Output the [x, y] coordinate of the center of the cell containing the given text.  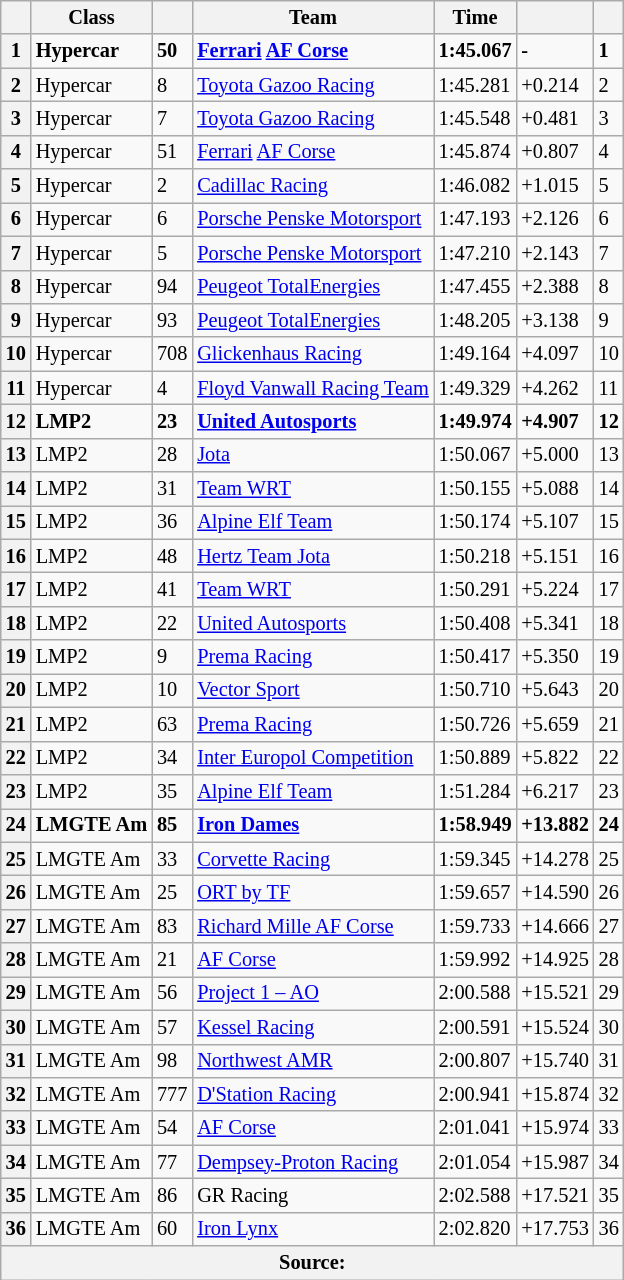
1:50.218 [476, 556]
Jota [312, 455]
Cadillac Racing [312, 186]
98 [172, 1061]
94 [172, 287]
+0.481 [554, 118]
56 [172, 993]
1:59.992 [476, 960]
+15.524 [554, 1027]
1:50.726 [476, 724]
1:45.067 [476, 51]
1:59.345 [476, 859]
83 [172, 926]
1:50.408 [476, 623]
2:01.041 [476, 1128]
2:00.588 [476, 993]
85 [172, 825]
2:02.588 [476, 1195]
2:00.941 [476, 1094]
Time [476, 17]
+5.088 [554, 489]
86 [172, 1195]
Hertz Team Jota [312, 556]
1:50.710 [476, 690]
Corvette Racing [312, 859]
1:50.155 [476, 489]
+5.107 [554, 522]
- [554, 51]
Inter Europol Competition [312, 758]
1:47.455 [476, 287]
1:49.164 [476, 354]
+17.753 [554, 1229]
2:00.591 [476, 1027]
63 [172, 724]
60 [172, 1229]
+4.262 [554, 388]
Vector Sport [312, 690]
93 [172, 320]
Richard Mille AF Corse [312, 926]
1:49.974 [476, 421]
+5.000 [554, 455]
+6.217 [554, 791]
Project 1 – AO [312, 993]
1:50.417 [476, 657]
1:51.284 [476, 791]
ORT by TF [312, 892]
D'Station Racing [312, 1094]
777 [172, 1094]
1:59.657 [476, 892]
Class [92, 17]
+14.666 [554, 926]
+2.388 [554, 287]
1:50.291 [476, 589]
2:00.807 [476, 1061]
+5.341 [554, 623]
1:50.067 [476, 455]
1:48.205 [476, 320]
2:02.820 [476, 1229]
1:50.174 [476, 522]
+13.882 [554, 825]
48 [172, 556]
+14.278 [554, 859]
51 [172, 152]
+15.740 [554, 1061]
Team [312, 17]
50 [172, 51]
1:47.210 [476, 253]
+5.350 [554, 657]
+15.987 [554, 1162]
Floyd Vanwall Racing Team [312, 388]
1:58.949 [476, 825]
1:45.874 [476, 152]
+3.138 [554, 320]
+17.521 [554, 1195]
Source: [312, 1263]
+15.974 [554, 1128]
GR Racing [312, 1195]
1:46.082 [476, 186]
+5.151 [554, 556]
+4.097 [554, 354]
+0.807 [554, 152]
Northwest AMR [312, 1061]
+2.126 [554, 219]
+14.925 [554, 960]
2:01.054 [476, 1162]
+5.822 [554, 758]
+5.659 [554, 724]
+1.015 [554, 186]
Kessel Racing [312, 1027]
+14.590 [554, 892]
1:59.733 [476, 926]
1:45.548 [476, 118]
1:49.329 [476, 388]
+2.143 [554, 253]
+15.874 [554, 1094]
41 [172, 589]
57 [172, 1027]
1:50.889 [476, 758]
1:45.281 [476, 85]
1:47.193 [476, 219]
+5.643 [554, 690]
+4.907 [554, 421]
+5.224 [554, 589]
+0.214 [554, 85]
Iron Lynx [312, 1229]
Glickenhaus Racing [312, 354]
54 [172, 1128]
708 [172, 354]
77 [172, 1162]
Dempsey-Proton Racing [312, 1162]
Iron Dames [312, 825]
+15.521 [554, 993]
